Extract the (X, Y) coordinate from the center of the cell holding the provided text.  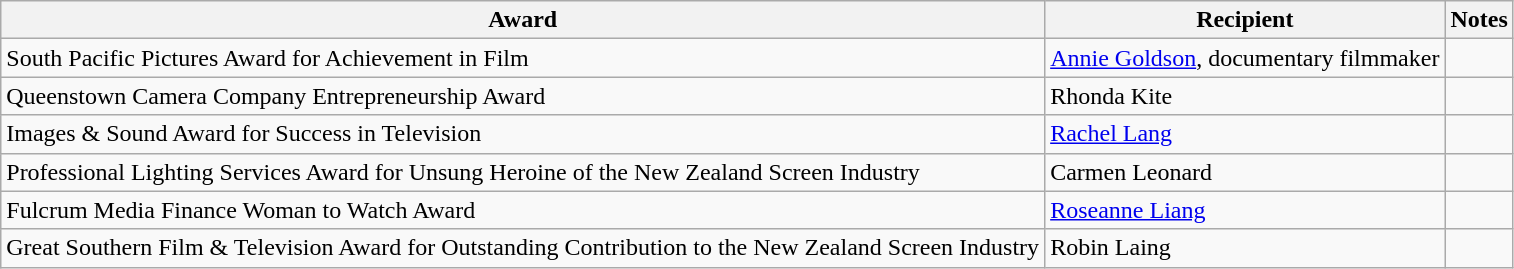
Roseanne Liang (1245, 210)
South Pacific Pictures Award for Achievement in Film (523, 58)
Rachel Lang (1245, 134)
Robin Laing (1245, 248)
Fulcrum Media Finance Woman to Watch Award (523, 210)
Carmen Leonard (1245, 172)
Images & Sound Award for Success in Television (523, 134)
Annie Goldson, documentary filmmaker (1245, 58)
Recipient (1245, 20)
Professional Lighting Services Award for Unsung Heroine of the New Zealand Screen Industry (523, 172)
Award (523, 20)
Rhonda Kite (1245, 96)
Great Southern Film & Television Award for Outstanding Contribution to the New Zealand Screen Industry (523, 248)
Notes (1479, 20)
Queenstown Camera Company Entrepreneurship Award (523, 96)
